Return the (X, Y) coordinate for the center point of the cell that contains the specified text.  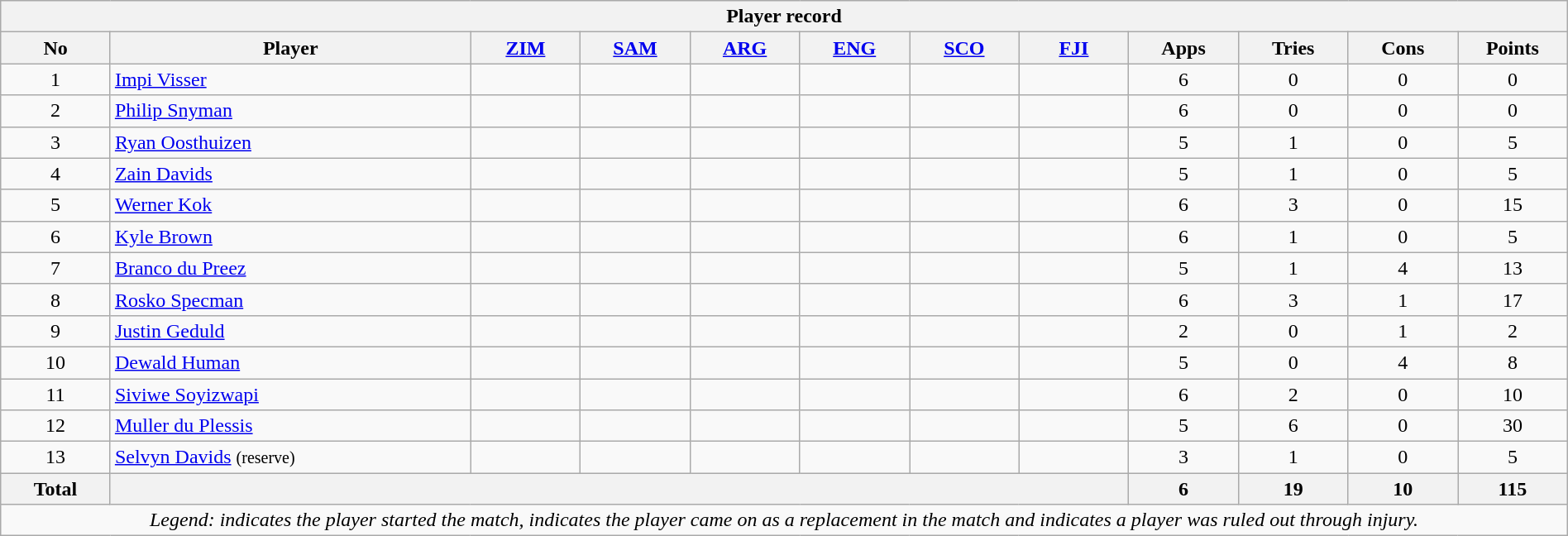
Apps (1184, 48)
115 (1513, 489)
Philip Snyman (290, 111)
Impi Visser (290, 79)
Werner Kok (290, 205)
SCO (964, 48)
ZIM (526, 48)
Kyle Brown (290, 237)
SAM (635, 48)
Dewald Human (290, 362)
12 (56, 426)
Tries (1293, 48)
Selvyn Davids (reserve) (290, 457)
FJI (1073, 48)
19 (1293, 489)
7 (56, 268)
Points (1513, 48)
Total (56, 489)
Siviwe Soyizwapi (290, 395)
ENG (855, 48)
Player record (784, 17)
11 (56, 395)
Muller du Plessis (290, 426)
Cons (1403, 48)
ARG (744, 48)
Player (290, 48)
30 (1513, 426)
Rosko Specman (290, 299)
17 (1513, 299)
No (56, 48)
Branco du Preez (290, 268)
Justin Geduld (290, 331)
Ryan Oosthuizen (290, 142)
Zain Davids (290, 174)
9 (56, 331)
15 (1513, 205)
